Detect which cell encompasses the target text, then output its (x, y) center coordinate. 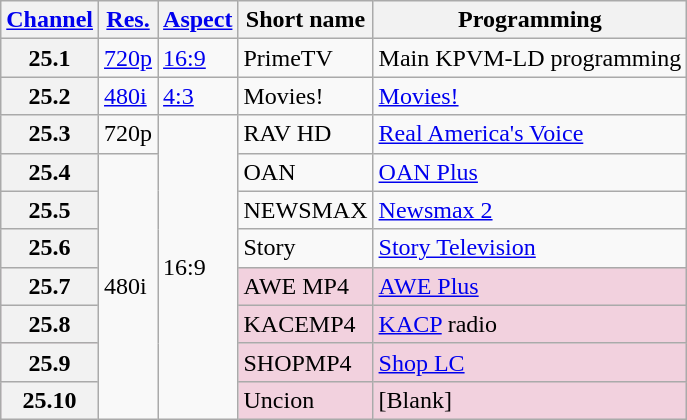
Shop LC (530, 362)
KACP radio (530, 324)
25.8 (50, 324)
Programming (530, 20)
AWE MP4 (306, 286)
25.10 (50, 400)
Short name (306, 20)
NEWSMAX (306, 210)
SHOPMP4 (306, 362)
Story (306, 248)
PrimeTV (306, 58)
Story Television (530, 248)
25.1 (50, 58)
Real America's Voice (530, 134)
Aspect (198, 20)
25.3 (50, 134)
RAV HD (306, 134)
Newsmax 2 (530, 210)
25.9 (50, 362)
25.4 (50, 172)
OAN Plus (530, 172)
4:3 (198, 96)
KACEMP4 (306, 324)
AWE Plus (530, 286)
OAN (306, 172)
25.5 (50, 210)
Main KPVM-LD programming (530, 58)
Channel (50, 20)
[Blank] (530, 400)
Uncion (306, 400)
25.6 (50, 248)
25.2 (50, 96)
Res. (128, 20)
25.7 (50, 286)
